From the cell containing the given text, extract its center point as (X, Y) coordinate. 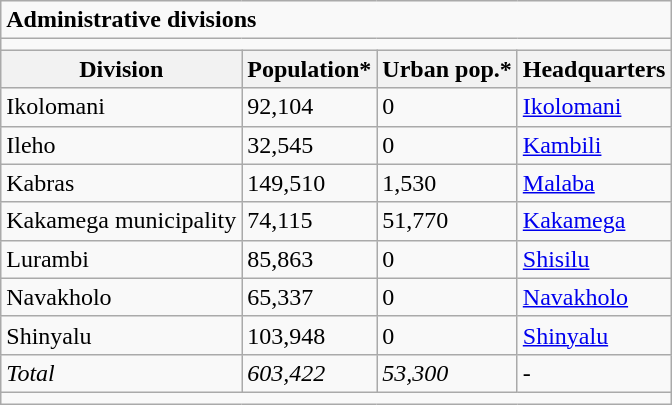
85,863 (310, 259)
Total (122, 373)
103,948 (310, 335)
603,422 (310, 373)
65,337 (310, 297)
Ileho (122, 145)
Lurambi (122, 259)
Population* (310, 69)
53,300 (447, 373)
Administrative divisions (336, 20)
1,530 (447, 183)
Kabras (122, 183)
51,770 (447, 221)
- (594, 373)
Urban pop.* (447, 69)
Kakamega (594, 221)
Malaba (594, 183)
Headquarters (594, 69)
Shisilu (594, 259)
Kambili (594, 145)
92,104 (310, 107)
Division (122, 69)
32,545 (310, 145)
74,115 (310, 221)
Kakamega municipality (122, 221)
149,510 (310, 183)
